Capture the cell that displays the provided text and extract its (x, y) central coordinate. 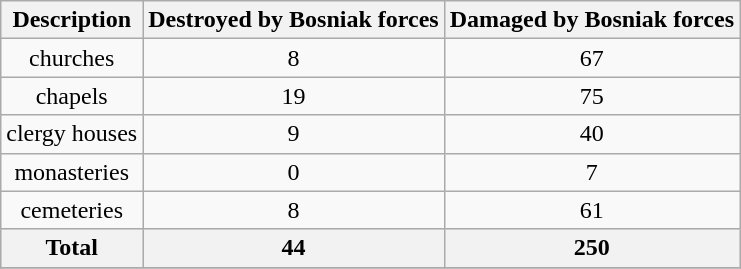
churches (72, 58)
9 (294, 134)
Total (72, 248)
75 (592, 96)
7 (592, 172)
Destroyed by Bosniak forces (294, 20)
67 (592, 58)
44 (294, 248)
Damaged by Bosniak forces (592, 20)
clergy houses (72, 134)
cemeteries (72, 210)
0 (294, 172)
chapels (72, 96)
40 (592, 134)
Description (72, 20)
61 (592, 210)
250 (592, 248)
monasteries (72, 172)
19 (294, 96)
